Scan for the cell matching the given text and deliver its (x, y) coordinate at center. 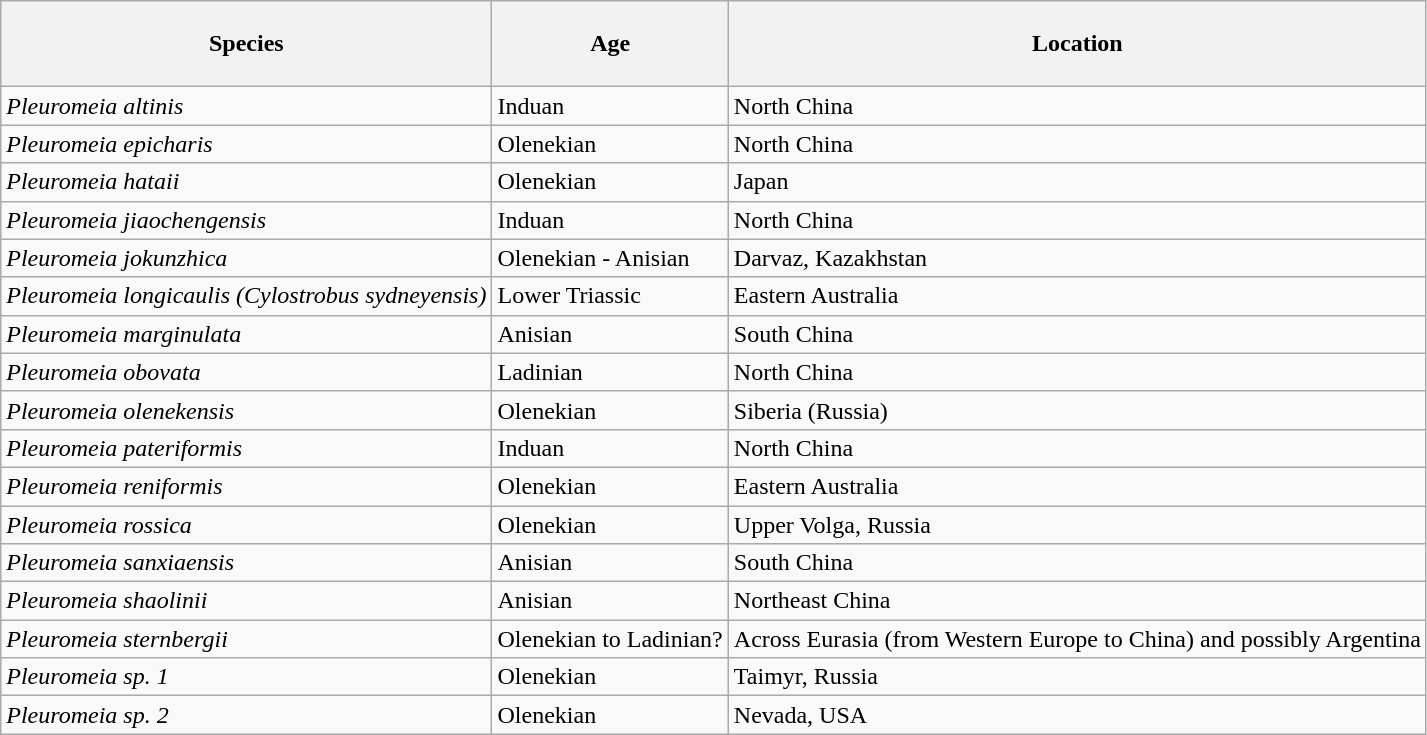
Lower Triassic (610, 296)
Location (1077, 44)
Pleuromeia marginulata (246, 334)
Pleuromeia longicaulis (Cylostrobus sydneyensis) (246, 296)
Japan (1077, 182)
Pleuromeia altinis (246, 106)
Olenekian - Anisian (610, 258)
Pleuromeia shaolinii (246, 601)
Pleuromeia sternbergii (246, 639)
Species (246, 44)
Pleuromeia sp. 2 (246, 715)
Pleuromeia pateriformis (246, 448)
Olenekian to Ladinian? (610, 639)
Pleuromeia sanxiaensis (246, 563)
Pleuromeia sp. 1 (246, 677)
Age (610, 44)
Pleuromeia rossica (246, 525)
Across Eurasia (from Western Europe to China) and possibly Argentina (1077, 639)
Darvaz, Kazakhstan (1077, 258)
Pleuromeia hataii (246, 182)
Pleuromeia jiaochengensis (246, 220)
Pleuromeia reniformis (246, 486)
Pleuromeia obovata (246, 372)
Pleuromeia jokunzhica (246, 258)
Upper Volga, Russia (1077, 525)
Ladinian (610, 372)
Northeast China (1077, 601)
Siberia (Russia) (1077, 410)
Pleuromeia olenekensis (246, 410)
Nevada, USA (1077, 715)
Taimyr, Russia (1077, 677)
Pleuromeia epicharis (246, 144)
